Scan for the cell matching the given text and deliver its (x, y) coordinate at center. 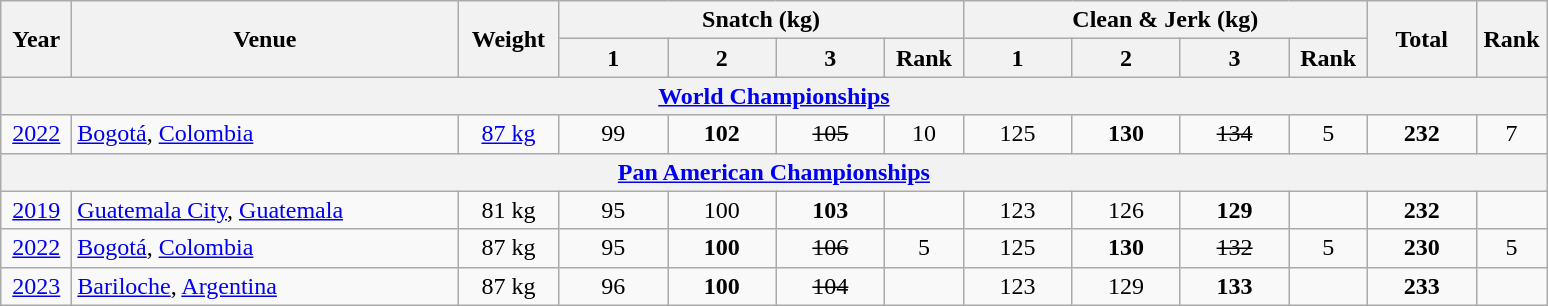
World Championships (774, 96)
Guatemala City, Guatemala (265, 210)
134 (1234, 134)
132 (1234, 248)
106 (830, 248)
230 (1422, 248)
96 (614, 286)
Pan American Championships (774, 172)
10 (924, 134)
233 (1422, 286)
126 (1126, 210)
81 kg (508, 210)
Weight (508, 39)
99 (614, 134)
2023 (36, 286)
105 (830, 134)
Year (36, 39)
103 (830, 210)
Clean & Jerk (kg) (1165, 20)
Total (1422, 39)
133 (1234, 286)
Snatch (kg) (761, 20)
7 (1512, 134)
102 (722, 134)
Venue (265, 39)
104 (830, 286)
2019 (36, 210)
Bariloche, Argentina (265, 286)
